Search for the cell housing the specified text and yield its [x, y] center coordinate. 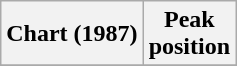
Peakposition [189, 34]
Chart (1987) [72, 34]
